Provide the [X, Y] coordinate of the cell's center where the given text is located.  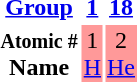
2He [122, 54]
1H [92, 54]
